Capture the cell that displays the provided text and extract its [X, Y] central coordinate. 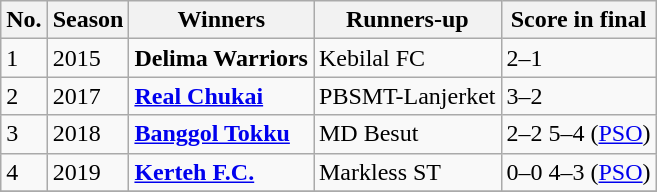
Runners-up [408, 20]
4 [24, 172]
2–1 [578, 58]
MD Besut [408, 134]
Winners [222, 20]
2–2 5–4 (PSO) [578, 134]
Kerteh F.C. [222, 172]
Markless ST [408, 172]
Real Chukai [222, 96]
Score in final [578, 20]
2 [24, 96]
0–0 4–3 (PSO) [578, 172]
No. [24, 20]
Season [88, 20]
Banggol Tokku [222, 134]
2019 [88, 172]
2018 [88, 134]
1 [24, 58]
2017 [88, 96]
Delima Warriors [222, 58]
Kebilal FC [408, 58]
PBSMT-Lanjerket [408, 96]
3 [24, 134]
3–2 [578, 96]
2015 [88, 58]
